Search for the cell housing the specified text and yield its [x, y] center coordinate. 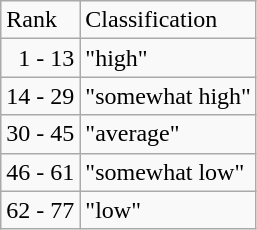
62 - 77 [40, 210]
"average" [168, 134]
"somewhat low" [168, 172]
Rank [40, 20]
1 - 13 [40, 58]
46 - 61 [40, 172]
"low" [168, 210]
"high" [168, 58]
14 - 29 [40, 96]
30 - 45 [40, 134]
"somewhat high" [168, 96]
Classification [168, 20]
